Detect which cell encompasses the target text, then output its [x, y] center coordinate. 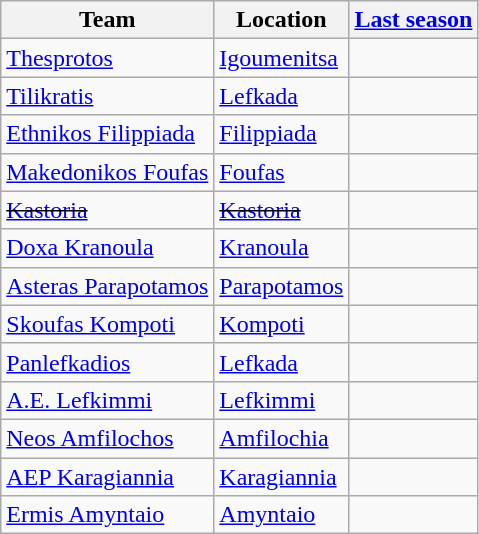
Makedonikos Foufas [108, 172]
Location [282, 20]
Thesprotos [108, 58]
Karagiannia [282, 477]
Doxa Kranoula [108, 248]
Filippiada [282, 134]
Tilikratis [108, 96]
Amfilochia [282, 438]
Ethnikos Filippiada [108, 134]
Foufas [282, 172]
Igoumenitsa [282, 58]
Neos Amfilochos [108, 438]
Asteras Parapotamos [108, 286]
Parapotamos [282, 286]
Skoufas Kompoti [108, 324]
Kompoti [282, 324]
Lefkimmi [282, 400]
Ermis Amyntaio [108, 515]
Team [108, 20]
A.E. Lefkimmi [108, 400]
Last season [414, 20]
Amyntaio [282, 515]
AEP Karagiannia [108, 477]
Panlefkadios [108, 362]
Kranoula [282, 248]
